Provide the [X, Y] coordinate of the cell's center where the given text is located.  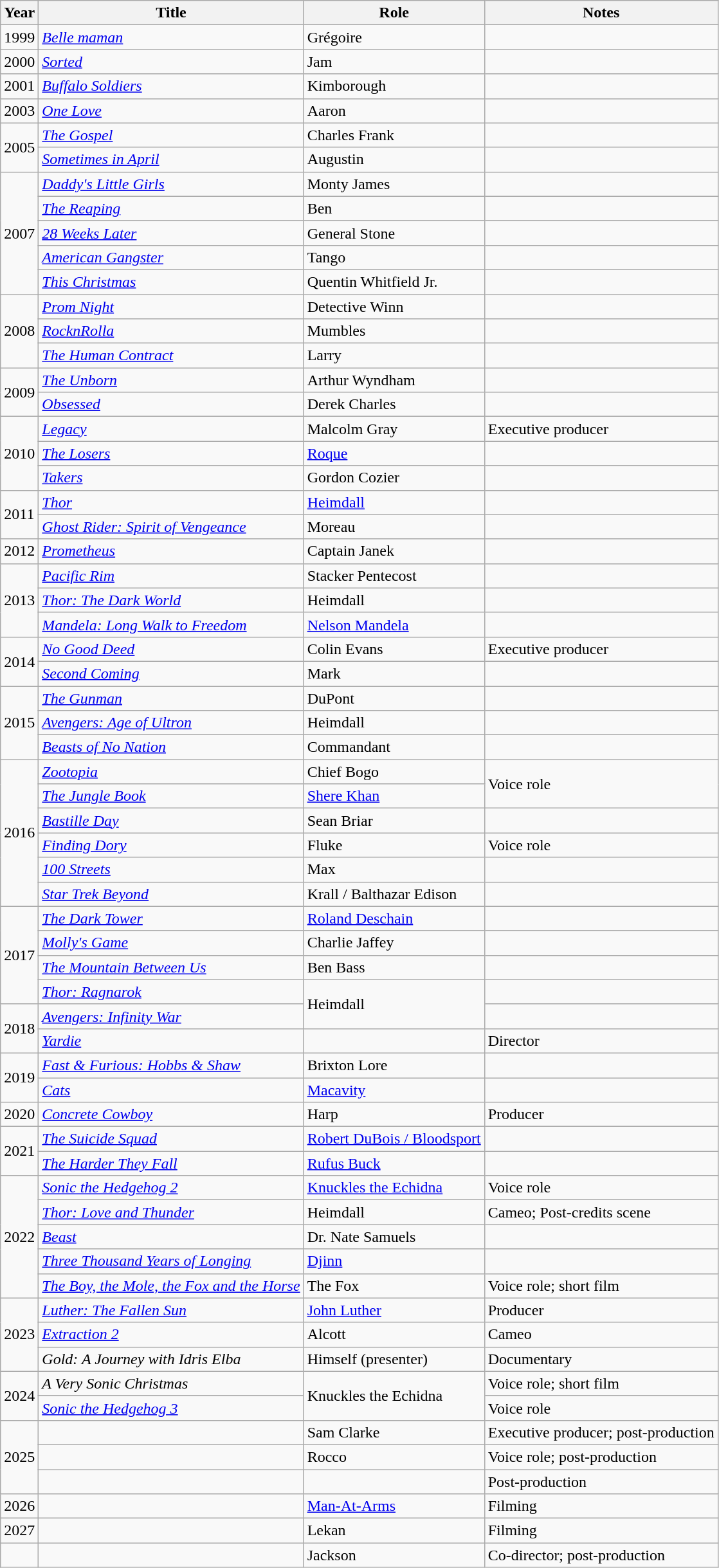
Harp [394, 1115]
No Good Deed [171, 649]
Nelson Mandela [394, 624]
Gold: A Journey with Idris Elba [171, 1359]
2008 [19, 331]
RocknRolla [171, 331]
Title [171, 13]
Three Thousand Years of Longing [171, 1261]
Obsessed [171, 405]
2010 [19, 453]
Ben [394, 208]
General Stone [394, 233]
Beasts of No Nation [171, 747]
Shere Khan [394, 796]
A Very Sonic Christmas [171, 1383]
Fast & Furious: Hobbs & Shaw [171, 1065]
The Unborn [171, 380]
2019 [19, 1077]
Post-production [601, 1481]
Krall / Balthazar Edison [394, 894]
Rufus Buck [394, 1163]
Macavity [394, 1090]
Cats [171, 1090]
DuPont [394, 698]
Beast [171, 1237]
Daddy's Little Girls [171, 184]
Roque [394, 453]
One Love [171, 111]
2027 [19, 1531]
The Losers [171, 453]
The Fox [394, 1286]
Sean Briar [394, 821]
2011 [19, 515]
The Gospel [171, 135]
American Gangster [171, 257]
100 Streets [171, 870]
Himself (presenter) [394, 1359]
Max [394, 870]
Pacific Rim [171, 576]
Commandant [394, 747]
Cameo [601, 1335]
Captain Janek [394, 551]
The Reaping [171, 208]
2009 [19, 392]
Jam [394, 62]
Augustin [394, 160]
2025 [19, 1457]
Sorted [171, 62]
The Harder They Fall [171, 1163]
Larry [394, 356]
2000 [19, 62]
Gordon Cozier [394, 478]
2014 [19, 661]
Alcott [394, 1335]
Detective Winn [394, 307]
Fluke [394, 845]
The Mountain Between Us [171, 967]
Ghost Rider: Spirit of Vengeance [171, 527]
Arthur Wyndham [394, 380]
Second Coming [171, 673]
Derek Charles [394, 405]
1999 [19, 37]
Dr. Nate Samuels [394, 1237]
Molly's Game [171, 943]
Extraction 2 [171, 1335]
Avengers: Infinity War [171, 1016]
Buffalo Soldiers [171, 86]
Luther: The Fallen Sun [171, 1310]
Monty James [394, 184]
Aaron [394, 111]
Documentary [601, 1359]
2017 [19, 955]
The Gunman [171, 698]
Lekan [394, 1531]
The Jungle Book [171, 796]
2022 [19, 1237]
2013 [19, 600]
Grégoire [394, 37]
Director [601, 1041]
Thor [171, 502]
Cameo; Post-credits scene [601, 1212]
2012 [19, 551]
Stacker Pentecost [394, 576]
Thor: Ragnarok [171, 992]
2023 [19, 1335]
Sonic the Hedgehog 3 [171, 1408]
2001 [19, 86]
Mandela: Long Walk to Freedom [171, 624]
Takers [171, 478]
The Boy, the Mole, the Fox and the Horse [171, 1286]
Charles Frank [394, 135]
Star Trek Beyond [171, 894]
28 Weeks Later [171, 233]
The Dark Tower [171, 918]
Role [394, 13]
This Christmas [171, 282]
Legacy [171, 429]
Djinn [394, 1261]
Kimborough [394, 86]
2005 [19, 147]
Moreau [394, 527]
Man-At-Arms [394, 1506]
2020 [19, 1115]
2007 [19, 233]
Ben Bass [394, 967]
2021 [19, 1151]
2026 [19, 1506]
Yardie [171, 1041]
Mark [394, 673]
Roland Deschain [394, 918]
Avengers: Age of Ultron [171, 723]
Bastille Day [171, 821]
Tango [394, 257]
2018 [19, 1028]
Executive producer; post-production [601, 1432]
The Human Contract [171, 356]
Concrete Cowboy [171, 1115]
Year [19, 13]
Rocco [394, 1457]
Quentin Whitfield Jr. [394, 282]
Thor: The Dark World [171, 600]
The Suicide Squad [171, 1139]
Malcolm Gray [394, 429]
Co-director; post-production [601, 1555]
John Luther [394, 1310]
Charlie Jaffey [394, 943]
Brixton Lore [394, 1065]
Chief Bogo [394, 772]
Colin Evans [394, 649]
2024 [19, 1396]
2016 [19, 833]
Finding Dory [171, 845]
Prometheus [171, 551]
Sometimes in April [171, 160]
Notes [601, 13]
2003 [19, 111]
Thor: Love and Thunder [171, 1212]
Mumbles [394, 331]
2015 [19, 722]
Robert DuBois / Bloodsport [394, 1139]
Prom Night [171, 307]
Belle maman [171, 37]
Jackson [394, 1555]
Voice role; post-production [601, 1457]
Sonic the Hedgehog 2 [171, 1188]
Zootopia [171, 772]
Sam Clarke [394, 1432]
